Identify which cell holds the provided text, then report its [X, Y] central coordinate. 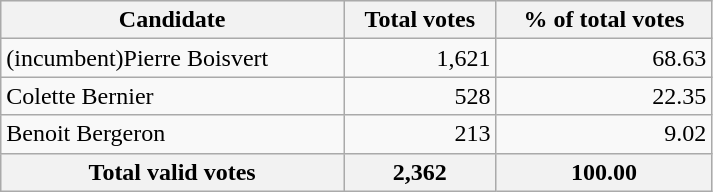
Candidate [172, 20]
9.02 [604, 134]
213 [420, 134]
Total votes [420, 20]
Total valid votes [172, 172]
Colette Bernier [172, 96]
100.00 [604, 172]
528 [420, 96]
(incumbent)Pierre Boisvert [172, 58]
68.63 [604, 58]
Benoit Bergeron [172, 134]
1,621 [420, 58]
% of total votes [604, 20]
2,362 [420, 172]
22.35 [604, 96]
